Pinpoint the cell where the given text exists, returning its [x, y] midpoint coordinate. 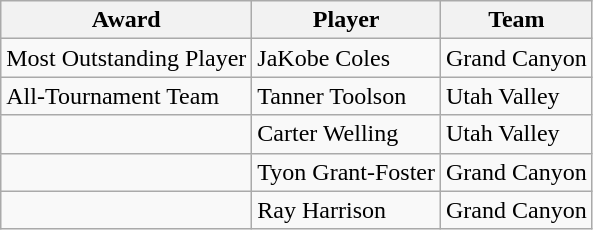
Award [126, 20]
All-Tournament Team [126, 96]
Tanner Toolson [346, 96]
Ray Harrison [346, 210]
Team [517, 20]
Carter Welling [346, 134]
Player [346, 20]
Tyon Grant-Foster [346, 172]
Most Outstanding Player [126, 58]
JaKobe Coles [346, 58]
